Return (x, y) of the center of cell containing provided text 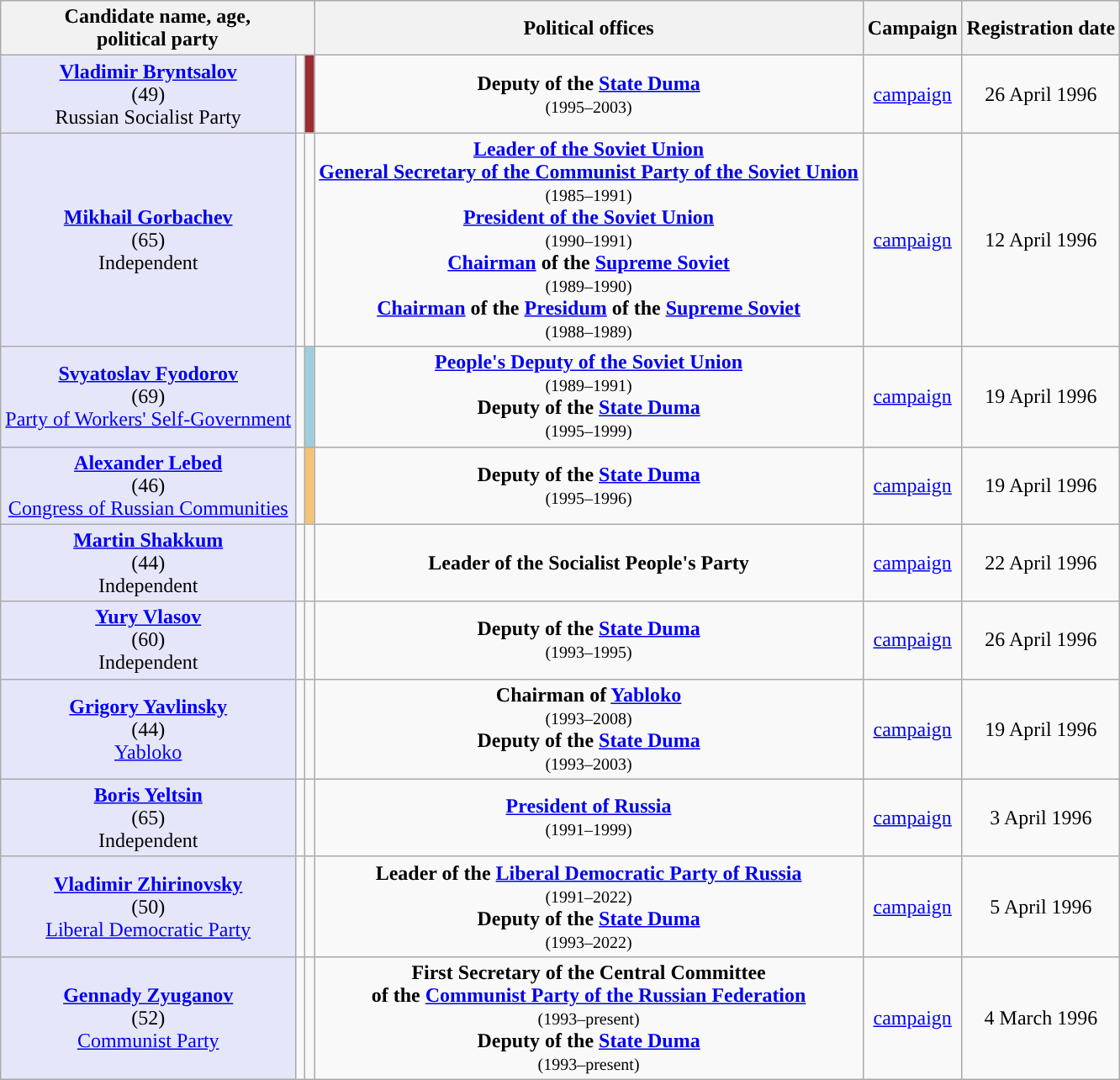
Campaign (912, 29)
Gennady Zyuganov(52)Communist Party (148, 1018)
Deputy of the State Duma(1995–2003) (589, 94)
President of Russia(1991–1999) (589, 818)
Boris Yeltsin(65)Independent (148, 818)
5 April 1996 (1041, 907)
Martin Shakkum(44)Independent (148, 563)
Deputy of the State Duma(1993–1995) (589, 640)
Svyatoslav Fyodorov(69)Party of Workers' Self-Government (148, 397)
Alexander Lebed(46)Congress of Russian Communities (148, 485)
Candidate name, age,political party (158, 29)
4 March 1996 (1041, 1018)
Leader of the Liberal Democratic Party of Russia(1991–2022)Deputy of the State Duma(1993–2022) (589, 907)
Grigory Yavlinsky(44)Yabloko (148, 728)
People's Deputy of the Soviet Union(1989–1991)Deputy of the State Duma(1995–1999) (589, 397)
12 April 1996 (1041, 240)
Deputy of the State Duma(1995–1996) (589, 485)
Registration date (1041, 29)
Mikhail Gorbachev(65)Independent (148, 240)
Chairman of Yabloko(1993–2008) Deputy of the State Duma(1993–2003) (589, 728)
Yury Vlasov(60)Independent (148, 640)
Vladimir Bryntsalov(49)Russian Socialist Party (148, 94)
Leader of the Socialist People's Party (589, 563)
22 April 1996 (1041, 563)
Political offices (589, 29)
First Secretary of the Central Committeeof the Communist Party of the Russian Federation(1993–present)Deputy of the State Duma(1993–present) (589, 1018)
3 April 1996 (1041, 818)
Vladimir Zhirinovsky(50)Liberal Democratic Party (148, 907)
